Determine the (x, y) coordinate at the center of the cell enclosing the given text.  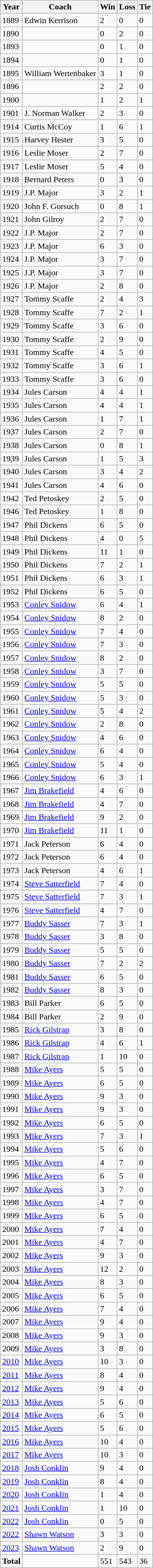
1895 (12, 73)
1939 (12, 459)
1984 (12, 1017)
1972 (12, 857)
2015 (12, 1428)
1914 (12, 126)
1980 (12, 963)
1959 (12, 684)
1996 (12, 1176)
1932 (12, 365)
1942 (12, 498)
1960 (12, 698)
1931 (12, 352)
2008 (12, 1335)
1935 (12, 406)
1896 (12, 87)
1958 (12, 671)
2005 (12, 1295)
John Gilroy (60, 220)
1974 (12, 884)
1948 (12, 538)
1947 (12, 525)
1967 (12, 790)
1973 (12, 870)
1925 (12, 273)
1966 (12, 777)
1938 (12, 445)
1954 (12, 618)
1997 (12, 1189)
1957 (12, 658)
1917 (12, 166)
1915 (12, 140)
1964 (12, 751)
2017 (12, 1455)
2011 (12, 1375)
1961 (12, 711)
1992 (12, 1123)
1900 (12, 100)
2012 (12, 1388)
Year (12, 7)
1956 (12, 645)
1950 (12, 565)
1989 (12, 1083)
1921 (12, 220)
1982 (12, 990)
1978 (12, 937)
2016 (12, 1442)
Bernard Peters (60, 180)
1965 (12, 764)
1981 (12, 976)
1927 (12, 299)
2009 (12, 1348)
12 (108, 1269)
2007 (12, 1322)
1941 (12, 485)
2023 (12, 1548)
1969 (12, 817)
Loss (127, 7)
Curtis McCoy (60, 126)
1999 (12, 1216)
2000 (12, 1229)
1893 (12, 47)
1894 (12, 60)
Total (12, 1561)
2021 (12, 1508)
1975 (12, 897)
Tie (145, 7)
2006 (12, 1309)
2004 (12, 1282)
1924 (12, 259)
2013 (12, 1402)
J. Norman Walker (60, 113)
1991 (12, 1109)
William Wertenbaker (60, 73)
2003 (12, 1269)
1937 (12, 432)
1990 (12, 1096)
1929 (12, 326)
John F. Gorsuch (60, 206)
2010 (12, 1362)
1926 (12, 286)
Harvey Hester (60, 140)
1998 (12, 1202)
1971 (12, 844)
Win (108, 7)
1922 (12, 233)
Edwin Kerrison (60, 20)
1934 (12, 392)
Coach (60, 7)
1976 (12, 910)
1955 (12, 631)
1953 (12, 605)
1918 (12, 180)
1986 (12, 1043)
1993 (12, 1136)
1889 (12, 20)
1994 (12, 1149)
1968 (12, 804)
1951 (12, 578)
2001 (12, 1242)
1920 (12, 206)
1970 (12, 831)
1987 (12, 1056)
1901 (12, 113)
1962 (12, 724)
2002 (12, 1256)
1916 (12, 153)
1983 (12, 1003)
543 (127, 1561)
1940 (12, 472)
1933 (12, 379)
1988 (12, 1070)
1952 (12, 592)
1923 (12, 246)
1890 (12, 34)
1919 (12, 193)
1979 (12, 950)
1928 (12, 312)
1963 (12, 737)
1949 (12, 551)
1930 (12, 339)
2018 (12, 1468)
2020 (12, 1495)
36 (145, 1561)
1936 (12, 419)
2019 (12, 1481)
2014 (12, 1415)
1977 (12, 923)
551 (108, 1561)
1985 (12, 1030)
1995 (12, 1162)
1946 (12, 512)
